Search for the cell housing the specified text and yield its [x, y] center coordinate. 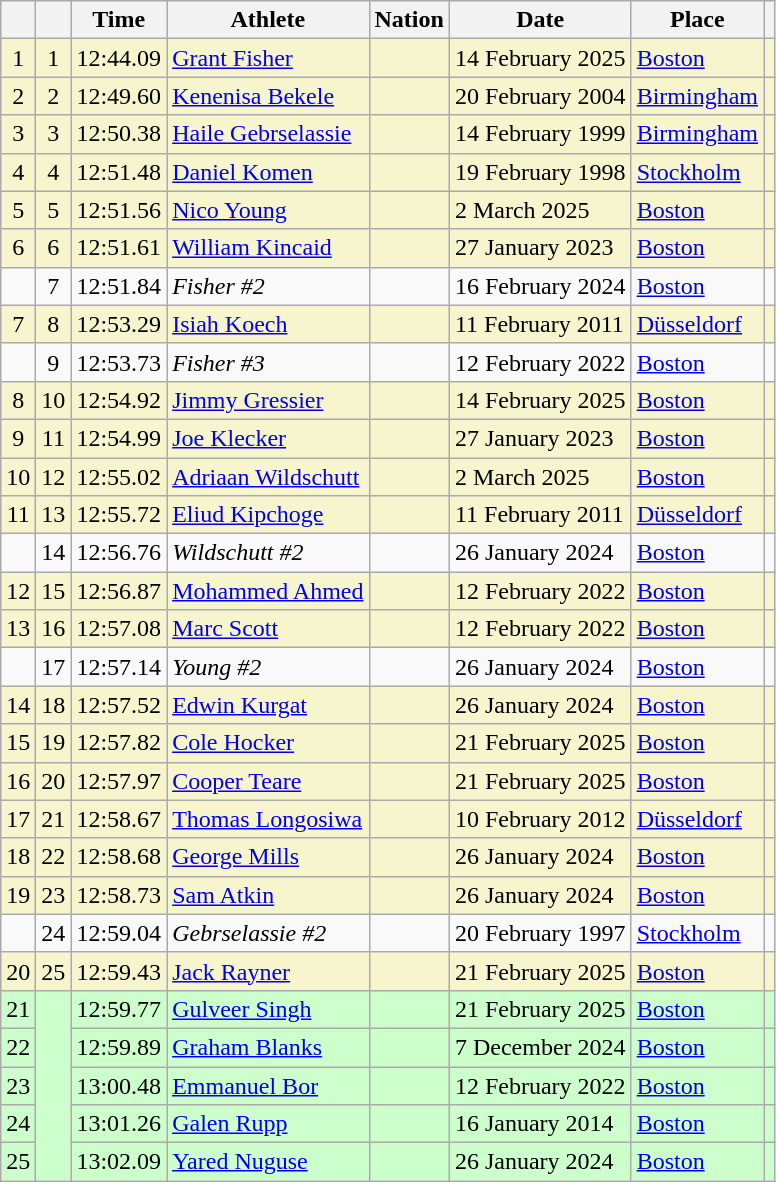
14 February 1999 [540, 134]
12:58.68 [119, 857]
Eliud Kipchoge [268, 515]
12:53.73 [119, 362]
12:53.29 [119, 324]
Marc Scott [268, 629]
Graham Blanks [268, 1047]
12:54.99 [119, 438]
Nation [409, 20]
10 February 2012 [540, 819]
Young #2 [268, 667]
12:59.43 [119, 971]
12:59.77 [119, 1009]
Grant Fisher [268, 58]
Cole Hocker [268, 743]
George Mills [268, 857]
Fisher #2 [268, 286]
12:57.82 [119, 743]
13:02.09 [119, 1162]
Thomas Longosiwa [268, 819]
12:58.67 [119, 819]
Nico Young [268, 210]
William Kincaid [268, 248]
12:57.14 [119, 667]
12:57.52 [119, 705]
12:51.48 [119, 172]
16 January 2014 [540, 1124]
12:49.60 [119, 96]
12:51.61 [119, 248]
Adriaan Wildschutt [268, 477]
Isiah Koech [268, 324]
12:55.02 [119, 477]
Athlete [268, 20]
7 December 2024 [540, 1047]
16 February 2024 [540, 286]
12:55.72 [119, 515]
12:59.89 [119, 1047]
Jack Rayner [268, 971]
12:50.38 [119, 134]
Joe Klecker [268, 438]
12:51.56 [119, 210]
12:56.87 [119, 591]
20 February 1997 [540, 933]
Fisher #3 [268, 362]
Sam Atkin [268, 895]
Cooper Teare [268, 781]
Gebrselassie #2 [268, 933]
Kenenisa Bekele [268, 96]
12:57.08 [119, 629]
12:57.97 [119, 781]
12:56.76 [119, 553]
Jimmy Gressier [268, 400]
Haile Gebrselassie [268, 134]
13:00.48 [119, 1085]
Time [119, 20]
12:54.92 [119, 400]
13:01.26 [119, 1124]
12:58.73 [119, 895]
Daniel Komen [268, 172]
Emmanuel Bor [268, 1085]
19 February 1998 [540, 172]
Edwin Kurgat [268, 705]
Mohammed Ahmed [268, 591]
Place [697, 20]
Gulveer Singh [268, 1009]
12:59.04 [119, 933]
Wildschutt #2 [268, 553]
12:44.09 [119, 58]
20 February 2004 [540, 96]
Galen Rupp [268, 1124]
12:51.84 [119, 286]
Date [540, 20]
Yared Nuguse [268, 1162]
